Provide the (X, Y) coordinate of the cell's center where the given text is located.  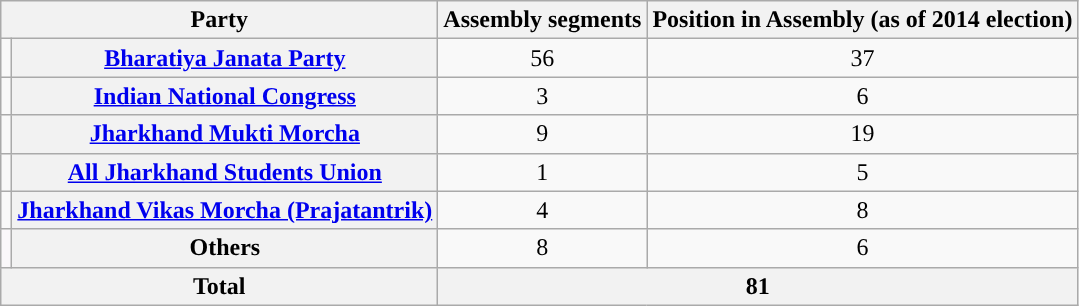
Indian National Congress (225, 96)
1 (542, 172)
37 (862, 58)
Assembly segments (542, 20)
5 (862, 172)
81 (758, 286)
4 (542, 210)
56 (542, 58)
Jharkhand Vikas Morcha (Prajatantrik) (225, 210)
Total (220, 286)
Bharatiya Janata Party (225, 58)
Others (225, 248)
9 (542, 134)
All Jharkhand Students Union (225, 172)
3 (542, 96)
Position in Assembly (as of 2014 election) (862, 20)
Party (220, 20)
19 (862, 134)
Jharkhand Mukti Morcha (225, 134)
